For the text-containing cell, return its midpoint in [x, y] coordinate format. 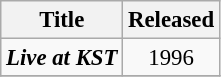
Title [62, 20]
Live at KST [62, 58]
Released [172, 20]
1996 [172, 58]
